Pinpoint the cell where the given text exists, returning its [x, y] midpoint coordinate. 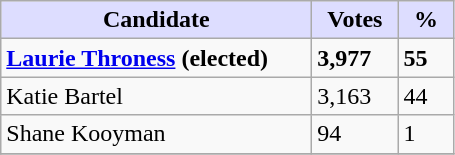
Shane Kooyman [156, 134]
55 [426, 58]
% [426, 20]
3,977 [355, 58]
94 [355, 134]
Laurie Throness (elected) [156, 58]
Katie Bartel [156, 96]
Candidate [156, 20]
Votes [355, 20]
1 [426, 134]
44 [426, 96]
3,163 [355, 96]
